Extract the (X, Y) coordinate from the center of the cell holding the provided text.  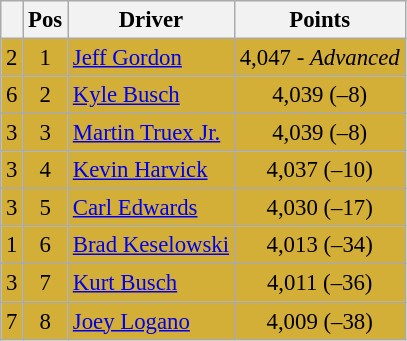
Kurt Busch (152, 283)
5 (46, 208)
Brad Keselowski (152, 245)
4,047 - Advanced (320, 58)
Carl Edwards (152, 208)
4,013 (–34) (320, 245)
Kevin Harvick (152, 170)
Martin Truex Jr. (152, 133)
4,037 (–10) (320, 170)
Jeff Gordon (152, 58)
4,030 (–17) (320, 208)
Driver (152, 20)
8 (46, 321)
Pos (46, 20)
4,011 (–36) (320, 283)
Joey Logano (152, 321)
Points (320, 20)
4 (46, 170)
Kyle Busch (152, 95)
4,009 (–38) (320, 321)
